Identify which cell holds the provided text, then report its (X, Y) central coordinate. 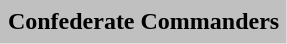
Confederate Commanders (144, 22)
